Pinpoint the cell where the given text exists, returning its (x, y) midpoint coordinate. 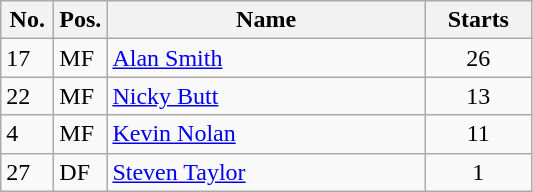
Steven Taylor (266, 172)
No. (28, 20)
Starts (478, 20)
Alan Smith (266, 58)
4 (28, 134)
11 (478, 134)
26 (478, 58)
Name (266, 20)
27 (28, 172)
Pos. (80, 20)
17 (28, 58)
DF (80, 172)
13 (478, 96)
Kevin Nolan (266, 134)
Nicky Butt (266, 96)
22 (28, 96)
1 (478, 172)
